From the cell containing the given text, extract its center point as (X, Y) coordinate. 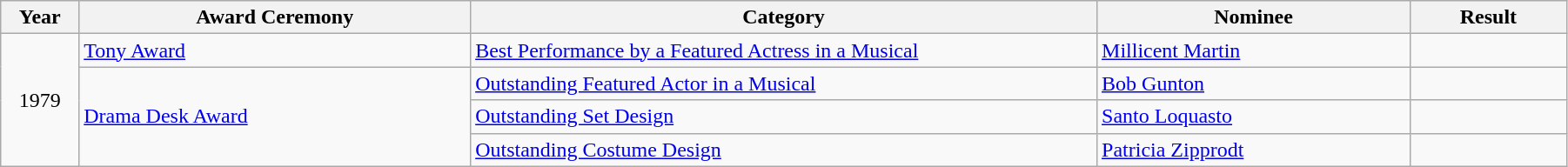
Bob Gunton (1254, 83)
Outstanding Set Design (784, 117)
Year (40, 17)
Drama Desk Award (275, 117)
Best Performance by a Featured Actress in a Musical (784, 50)
Award Ceremony (275, 17)
Patricia Zipprodt (1254, 150)
Millicent Martin (1254, 50)
1979 (40, 100)
Tony Award (275, 50)
Category (784, 17)
Outstanding Costume Design (784, 150)
Nominee (1254, 17)
Result (1488, 17)
Santo Loquasto (1254, 117)
Outstanding Featured Actor in a Musical (784, 83)
